Scan for the cell matching the given text and deliver its [x, y] coordinate at center. 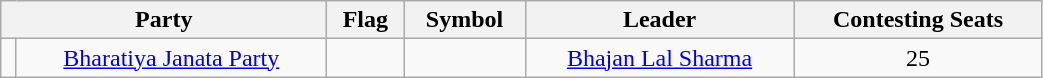
Contesting Seats [918, 20]
Flag [366, 20]
Symbol [464, 20]
Bhajan Lal Sharma [660, 58]
Party [164, 20]
Bharatiya Janata Party [172, 58]
25 [918, 58]
Leader [660, 20]
